Determine the (X, Y) coordinate at the center of the cell enclosing the given text.  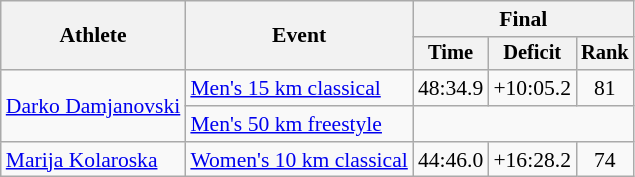
81 (605, 88)
Men's 15 km classical (299, 88)
Deficit (532, 54)
Final (524, 19)
Darko Damjanovski (94, 106)
Athlete (94, 36)
+10:05.2 (532, 88)
Event (299, 36)
48:34.9 (450, 88)
Men's 50 km freestyle (299, 124)
Rank (605, 54)
Time (450, 54)
